Return the (X, Y) coordinate for the center point of the cell that contains the specified text.  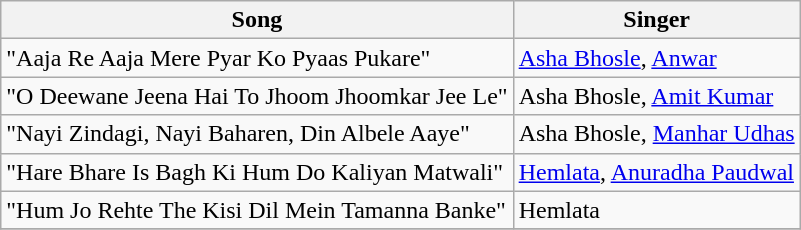
"O Deewane Jeena Hai To Jhoom Jhoomkar Jee Le" (257, 96)
Asha Bhosle, Amit Kumar (656, 96)
Asha Bhosle, Anwar (656, 58)
"Aaja Re Aaja Mere Pyar Ko Pyaas Pukare" (257, 58)
"Hare Bhare Is Bagh Ki Hum Do Kaliyan Matwali" (257, 172)
Asha Bhosle, Manhar Udhas (656, 134)
"Hum Jo Rehte The Kisi Dil Mein Tamanna Banke" (257, 210)
"Nayi Zindagi, Nayi Baharen, Din Albele Aaye" (257, 134)
Hemlata, Anuradha Paudwal (656, 172)
Singer (656, 20)
Hemlata (656, 210)
Song (257, 20)
